Output the [X, Y] coordinate of the center of the cell containing the given text.  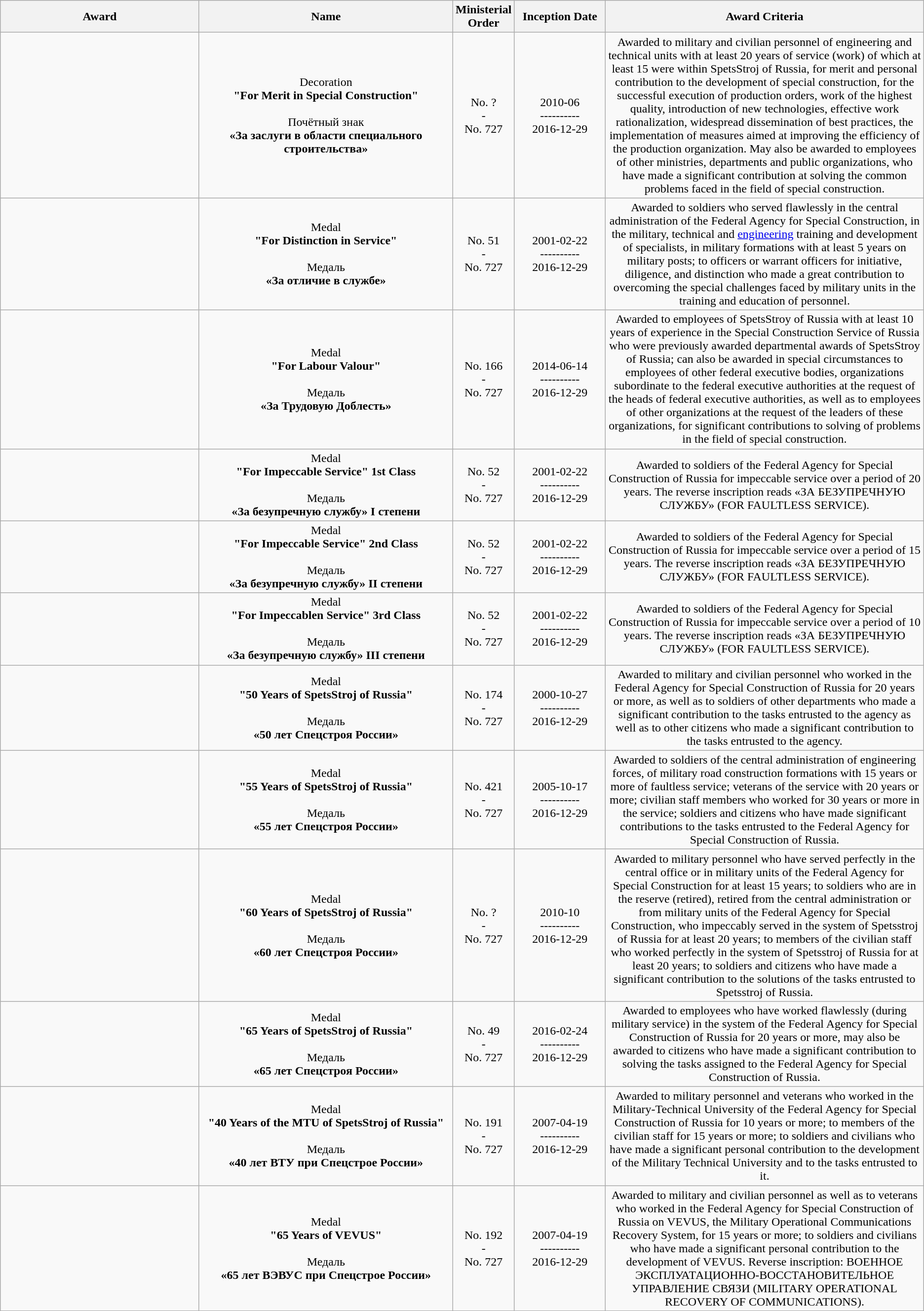
Medal"For Impeccable Service" 2nd ClassМедаль«За безупречную службу» II степени [326, 557]
Medal"50 Years of SpetsStroj of Russia"Медаль«50 лет Спецстроя России» [326, 708]
Decoration"For Merit in Special Construction"Почётный знак «За заслуги в области специального строительства» [326, 116]
Medal"65 Years of VEVUS"Медаль«65 лет ВЭВУС при Спецстрое России» [326, 1248]
Medal"40 Years of the MTU of SpetsStroj of Russia"Медаль«40 лет ВТУ при Спецстрое России» [326, 1136]
Medal"For Distinction in Service"Медаль«За отличие в службе» [326, 254]
Medal"For Labour Valour"Медаль«За Трудовую Доблесть» [326, 379]
No. 191-No. 727 [483, 1136]
Medal"For Impeccablen Service" 3rd ClassМедаль«За безупречную службу» III степени [326, 629]
No. 192-No. 727 [483, 1248]
Medal"60 Years of SpetsStroj of Russia"Медаль«60 лет Спецстроя России» [326, 925]
Medal"55 Years of SpetsStroj of Russia"Медаль«55 лет Спецстроя России» [326, 800]
Name [326, 17]
Inception Date [560, 17]
No. 166-No. 727 [483, 379]
Medal"For Impeccable Service" 1st ClassМедаль«За безупречную службу» I степени [326, 485]
Award Criteria [765, 17]
No. 174-No. 727 [483, 708]
2014-06-14----------2016-12-29 [560, 379]
No. 49-No. 727 [483, 1043]
2000-10-27----------2016-12-29 [560, 708]
2005-10-17----------2016-12-29 [560, 800]
Medal"65 Years of SpetsStroj of Russia"Медаль«65 лет Спецстроя России» [326, 1043]
No. 421-No. 727 [483, 800]
No. 51-No. 727 [483, 254]
2010-06----------2016-12-29 [560, 116]
Ministerial Order [483, 17]
2010-10----------2016-12-29 [560, 925]
2016-02-24----------2016-12-29 [560, 1043]
Award [100, 17]
